Find where the given text appears and provide that cell's center as [X, Y] coordinate. 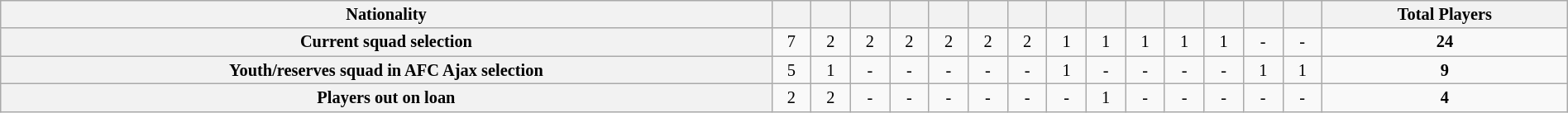
Current squad selection [386, 42]
24 [1446, 42]
4 [1446, 97]
Youth/reserves squad in AFC Ajax selection [386, 70]
Total Players [1446, 14]
9 [1446, 70]
Players out on loan [386, 97]
7 [791, 42]
5 [791, 70]
Nationality [386, 14]
